Pinpoint the cell where the given text exists, returning its (X, Y) midpoint coordinate. 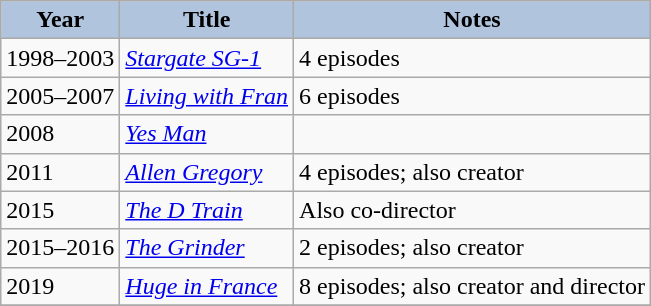
2008 (60, 134)
Allen Gregory (207, 172)
Year (60, 20)
The Grinder (207, 248)
8 episodes; also creator and director (472, 286)
Stargate SG-1 (207, 58)
Huge in France (207, 286)
6 episodes (472, 96)
2 episodes; also creator (472, 248)
Title (207, 20)
Notes (472, 20)
4 episodes; also creator (472, 172)
2019 (60, 286)
Yes Man (207, 134)
2005–2007 (60, 96)
Also co-director (472, 210)
2011 (60, 172)
Living with Fran (207, 96)
2015–2016 (60, 248)
1998–2003 (60, 58)
4 episodes (472, 58)
2015 (60, 210)
The D Train (207, 210)
